Scan for the cell matching the given text and deliver its [x, y] coordinate at center. 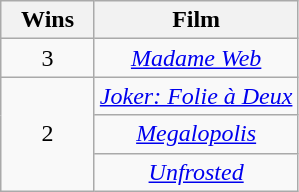
Wins [48, 20]
Megalopolis [196, 134]
2 [48, 134]
Unfrosted [196, 172]
Madame Web [196, 58]
Joker: Folie à Deux [196, 96]
Film [196, 20]
3 [48, 58]
